From the cell containing the given text, extract its center point as [x, y] coordinate. 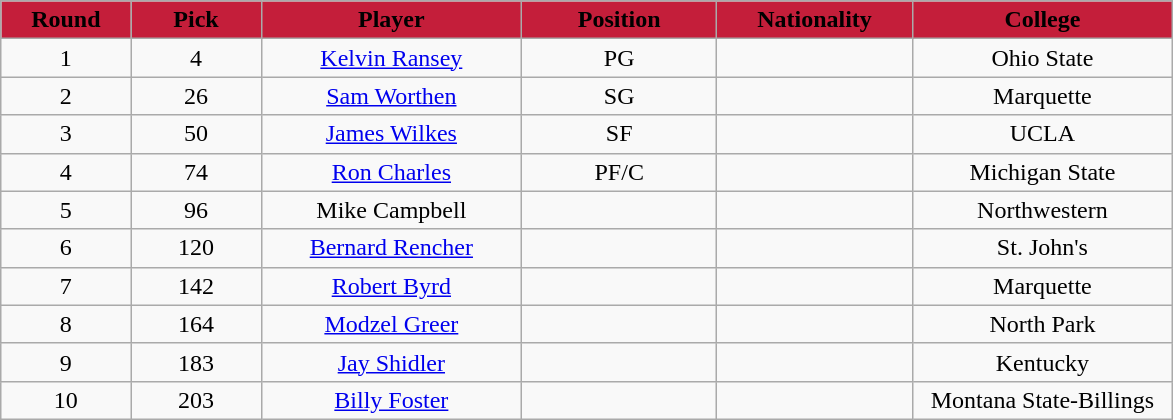
8 [66, 324]
Bernard Rencher [391, 248]
5 [66, 210]
Billy Foster [391, 400]
120 [196, 248]
Nationality [814, 20]
UCLA [1042, 134]
164 [196, 324]
PG [620, 58]
26 [196, 96]
9 [66, 362]
College [1042, 20]
Kelvin Ransey [391, 58]
3 [66, 134]
SG [620, 96]
142 [196, 286]
Player [391, 20]
James Wilkes [391, 134]
1 [66, 58]
Modzel Greer [391, 324]
SF [620, 134]
183 [196, 362]
7 [66, 286]
PF/C [620, 172]
Montana State-Billings [1042, 400]
6 [66, 248]
Michigan State [1042, 172]
Sam Worthen [391, 96]
2 [66, 96]
North Park [1042, 324]
10 [66, 400]
Pick [196, 20]
Round [66, 20]
Jay Shidler [391, 362]
St. John's [1042, 248]
Mike Campbell [391, 210]
Ohio State [1042, 58]
96 [196, 210]
Ron Charles [391, 172]
74 [196, 172]
Position [620, 20]
50 [196, 134]
Northwestern [1042, 210]
Kentucky [1042, 362]
203 [196, 400]
Robert Byrd [391, 286]
